Search for the cell housing the specified text and yield its (X, Y) center coordinate. 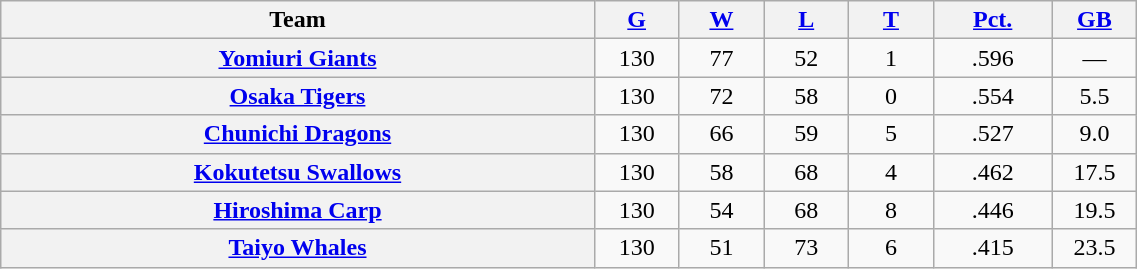
17.5 (1094, 172)
1 (892, 58)
51 (722, 248)
G (636, 20)
.527 (992, 134)
8 (892, 210)
.596 (992, 58)
59 (806, 134)
Kokutetsu Swallows (298, 172)
Pct. (992, 20)
.554 (992, 96)
Taiyo Whales (298, 248)
4 (892, 172)
5 (892, 134)
23.5 (1094, 248)
Team (298, 20)
19.5 (1094, 210)
GB (1094, 20)
.462 (992, 172)
77 (722, 58)
Yomiuri Giants (298, 58)
54 (722, 210)
72 (722, 96)
Osaka Tigers (298, 96)
.415 (992, 248)
73 (806, 248)
L (806, 20)
66 (722, 134)
W (722, 20)
T (892, 20)
— (1094, 58)
52 (806, 58)
.446 (992, 210)
0 (892, 96)
6 (892, 248)
5.5 (1094, 96)
Chunichi Dragons (298, 134)
9.0 (1094, 134)
Hiroshima Carp (298, 210)
